Extract the [X, Y] coordinate from the center of the cell holding the provided text.  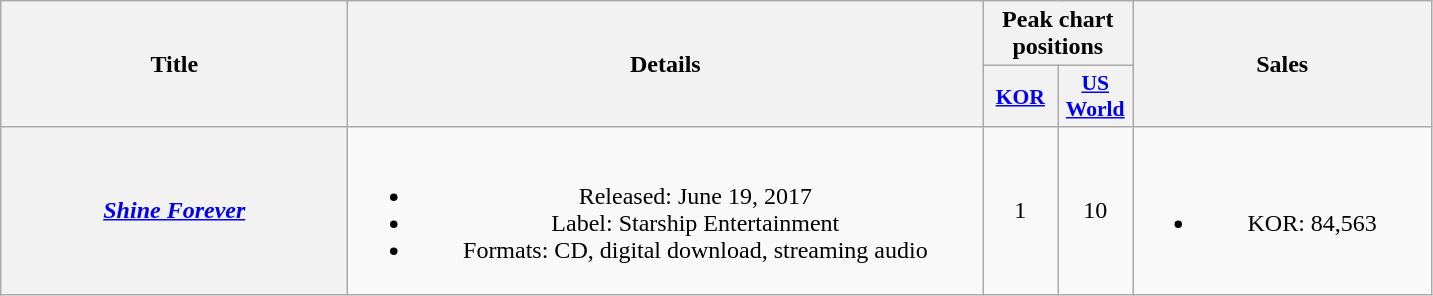
USWorld [1096, 96]
1 [1020, 210]
Details [666, 64]
Title [174, 64]
Sales [1282, 64]
Released: June 19, 2017Label: Starship EntertainmentFormats: CD, digital download, streaming audio [666, 210]
Shine Forever [174, 210]
10 [1096, 210]
KOR: 84,563 [1282, 210]
Peak chart positions [1058, 34]
KOR [1020, 96]
